Search for the cell housing the specified text and yield its [x, y] center coordinate. 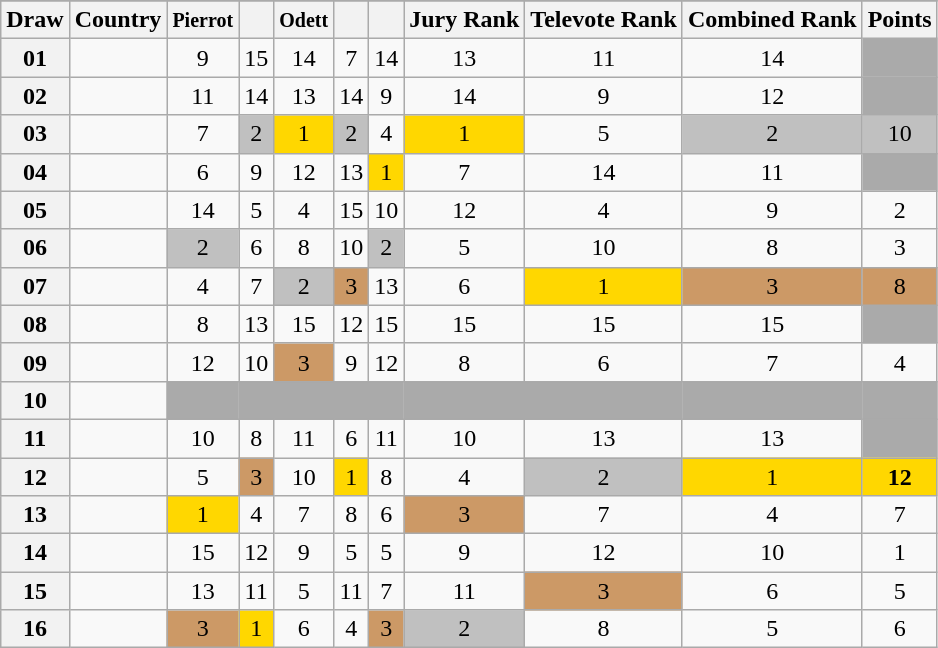
16 [35, 629]
Pierrot [203, 20]
Country [118, 20]
Jury Rank [464, 20]
Points [900, 20]
06 [35, 248]
02 [35, 96]
08 [35, 324]
07 [35, 286]
05 [35, 210]
03 [35, 134]
Televote Rank [604, 20]
Combined Rank [772, 20]
04 [35, 172]
09 [35, 362]
Draw [35, 20]
Odett [304, 20]
01 [35, 58]
